Detect which cell encompasses the target text, then output its [X, Y] center coordinate. 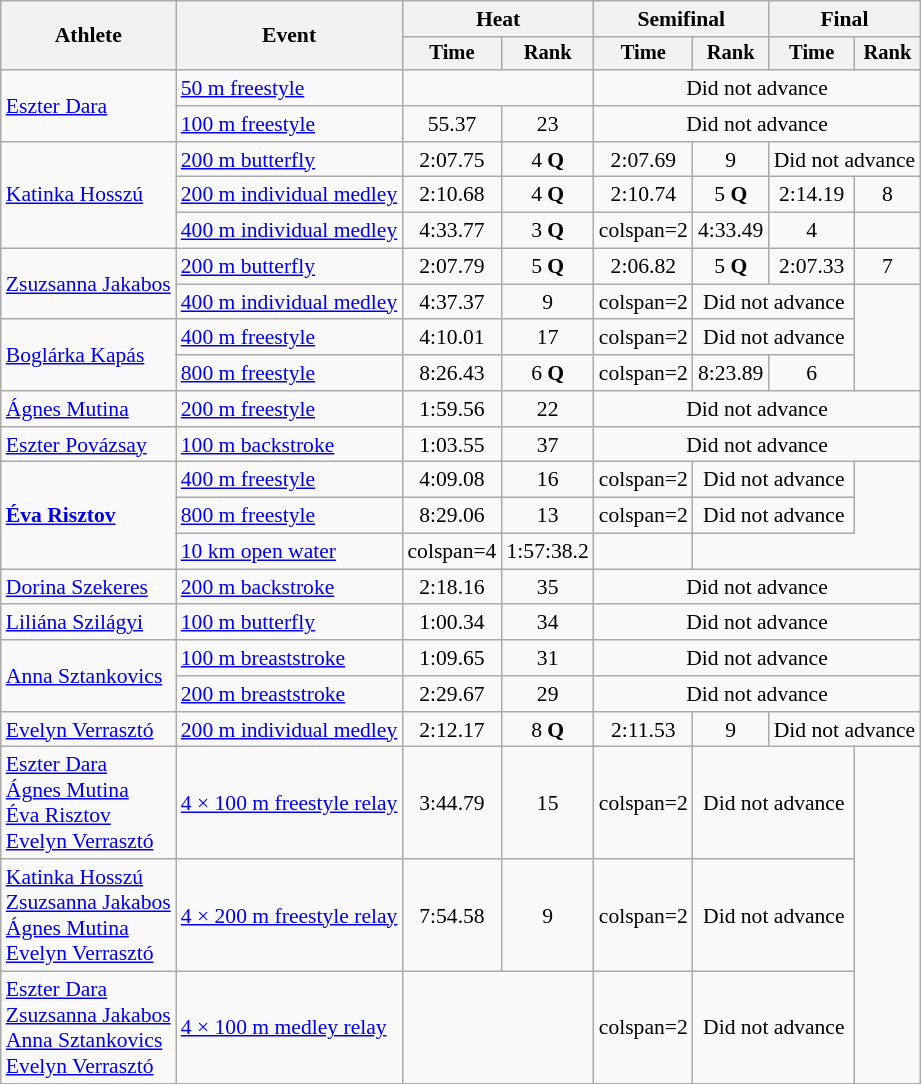
200 m freestyle [290, 409]
2:07.69 [644, 160]
22 [547, 409]
1:57:38.2 [547, 552]
Eszter Povázsay [88, 445]
Éva Risztov [88, 516]
16 [547, 480]
4:09.08 [452, 480]
8 Q [547, 730]
17 [547, 338]
Katinka Hosszú [88, 196]
Heat [498, 19]
35 [547, 587]
Semifinal [682, 19]
colspan=4 [452, 552]
6 Q [547, 373]
8:26.43 [452, 373]
55.37 [452, 124]
2:14.19 [812, 195]
6 [812, 373]
4:33.49 [731, 231]
4:33.77 [452, 231]
2:10.74 [644, 195]
2:12.17 [452, 730]
2:07.33 [812, 267]
Zsuzsanna Jakabos [88, 284]
100 m backstroke [290, 445]
100 m freestyle [290, 124]
37 [547, 445]
1:03.55 [452, 445]
4 × 200 m freestyle relay [290, 915]
Katinka HosszúZsuzsanna JakabosÁgnes MutinaEvelyn Verrasztó [88, 915]
10 km open water [290, 552]
2:06.82 [644, 267]
Boglárka Kapás [88, 356]
Liliána Szilágyi [88, 623]
Final [845, 19]
4 × 100 m medley relay [290, 1028]
Evelyn Verrasztó [88, 730]
Athlete [88, 36]
15 [547, 803]
13 [547, 516]
8:23.89 [731, 373]
2:10.68 [452, 195]
1:00.34 [452, 623]
8:29.06 [452, 516]
100 m breaststroke [290, 658]
3 Q [547, 231]
2:18.16 [452, 587]
2:07.79 [452, 267]
7:54.58 [452, 915]
7 [888, 267]
31 [547, 658]
100 m butterfly [290, 623]
2:29.67 [452, 694]
8 [888, 195]
4:37.37 [452, 302]
50 m freestyle [290, 88]
29 [547, 694]
1:09.65 [452, 658]
2:07.75 [452, 160]
3:44.79 [452, 803]
Eszter Dara [88, 106]
200 m backstroke [290, 587]
200 m breaststroke [290, 694]
23 [547, 124]
Eszter DaraÁgnes MutinaÉva RisztovEvelyn Verrasztó [88, 803]
Dorina Szekeres [88, 587]
4 × 100 m freestyle relay [290, 803]
Event [290, 36]
4 [812, 231]
Ágnes Mutina [88, 409]
4:10.01 [452, 338]
34 [547, 623]
2:11.53 [644, 730]
1:59.56 [452, 409]
Anna Sztankovics [88, 676]
Eszter DaraZsuzsanna JakabosAnna SztankovicsEvelyn Verrasztó [88, 1028]
